Find where the given text appears and provide that cell's center as [X, Y] coordinate. 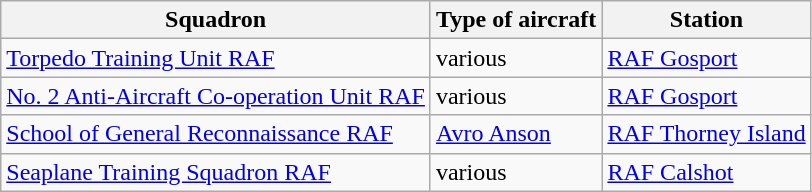
Seaplane Training Squadron RAF [216, 172]
Station [706, 20]
School of General Reconnaissance RAF [216, 134]
RAF Calshot [706, 172]
RAF Thorney Island [706, 134]
Avro Anson [516, 134]
Squadron [216, 20]
Torpedo Training Unit RAF [216, 58]
Type of aircraft [516, 20]
No. 2 Anti-Aircraft Co-operation Unit RAF [216, 96]
